Determine the (X, Y) coordinate at the center of the cell enclosing the given text.  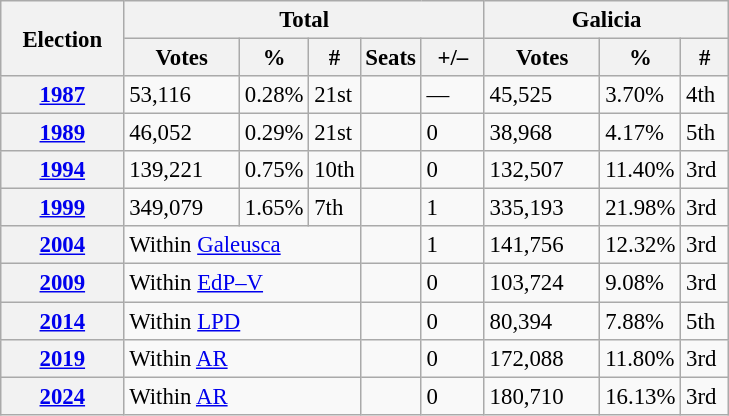
1994 (62, 170)
2019 (62, 358)
2004 (62, 245)
132,507 (542, 170)
4th (705, 95)
46,052 (182, 133)
53,116 (182, 95)
11.80% (640, 358)
Total (304, 20)
139,221 (182, 170)
2009 (62, 283)
7th (334, 208)
349,079 (182, 208)
2024 (62, 396)
11.40% (640, 170)
80,394 (542, 321)
9.08% (640, 283)
0.28% (274, 95)
— (452, 95)
16.13% (640, 396)
0.75% (274, 170)
+/– (452, 58)
Within EdP–V (242, 283)
45,525 (542, 95)
103,724 (542, 283)
4.17% (640, 133)
180,710 (542, 396)
Within Galeusca (242, 245)
172,088 (542, 358)
1987 (62, 95)
Seats (390, 58)
7.88% (640, 321)
1.65% (274, 208)
3.70% (640, 95)
141,756 (542, 245)
2014 (62, 321)
Within LPD (242, 321)
335,193 (542, 208)
1999 (62, 208)
0.29% (274, 133)
21.98% (640, 208)
10th (334, 170)
Galicia (606, 20)
38,968 (542, 133)
1989 (62, 133)
12.32% (640, 245)
Election (62, 38)
